Determine the (x, y) coordinate at the center of the cell enclosing the given text.  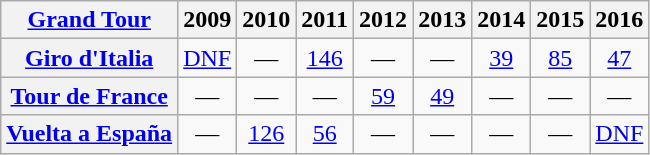
39 (502, 58)
85 (560, 58)
47 (620, 58)
59 (384, 96)
2015 (560, 20)
2013 (442, 20)
2012 (384, 20)
2009 (208, 20)
2010 (266, 20)
2014 (502, 20)
Grand Tour (90, 20)
126 (266, 134)
Tour de France (90, 96)
Vuelta a España (90, 134)
2011 (325, 20)
56 (325, 134)
2016 (620, 20)
Giro d'Italia (90, 58)
146 (325, 58)
49 (442, 96)
